Return [x, y] of the center of cell containing provided text 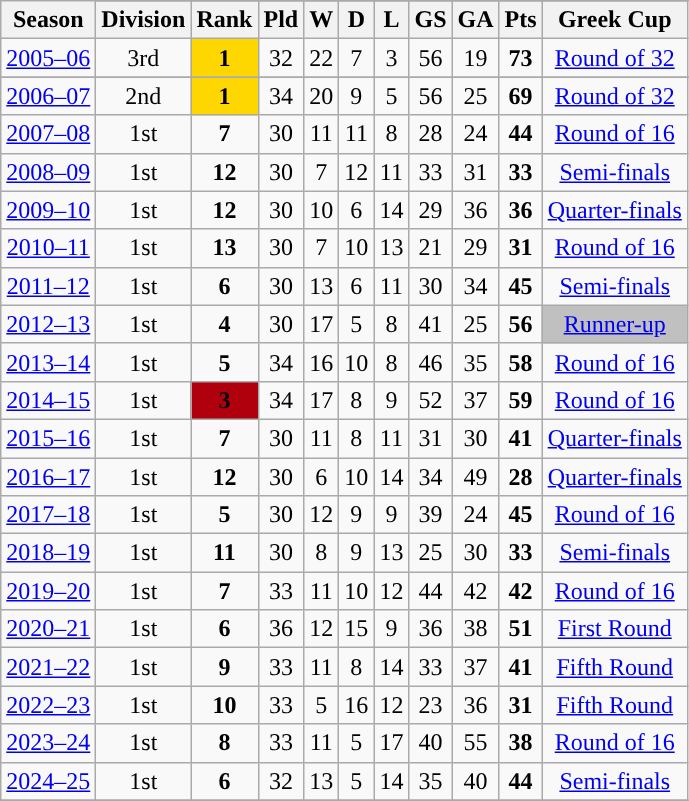
2019–20 [48, 591]
L [392, 20]
3rd [144, 58]
Division [144, 20]
2014–15 [48, 400]
23 [430, 705]
2nd [144, 96]
Runner-up [614, 324]
2020–21 [48, 629]
21 [430, 248]
Season [48, 20]
First Round [614, 629]
2006–07 [48, 96]
59 [520, 400]
2015–16 [48, 438]
2024–25 [48, 781]
58 [520, 362]
73 [520, 58]
Greek Cup [614, 20]
2013–14 [48, 362]
2016–17 [48, 477]
52 [430, 400]
2011–12 [48, 286]
2010–11 [48, 248]
GS [430, 20]
2021–22 [48, 667]
2018–19 [48, 553]
51 [520, 629]
15 [356, 629]
4 [224, 324]
2017–18 [48, 515]
W [322, 20]
55 [476, 743]
22 [322, 58]
20 [322, 96]
Pld [281, 20]
Rank [224, 20]
19 [476, 58]
2008–09 [48, 172]
2023–24 [48, 743]
2009–10 [48, 210]
39 [430, 515]
D [356, 20]
2005–06 [48, 58]
69 [520, 96]
Pts [520, 20]
2007–08 [48, 134]
49 [476, 477]
2022–23 [48, 705]
2012–13 [48, 324]
46 [430, 362]
GA [476, 20]
